For the text-containing cell, return its midpoint in [x, y] coordinate format. 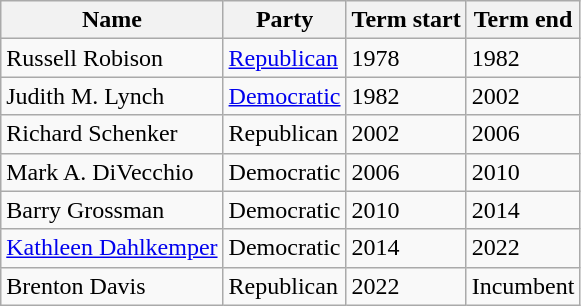
Barry Grossman [112, 210]
1978 [406, 58]
Term start [406, 20]
Term end [523, 20]
Judith M. Lynch [112, 96]
Name [112, 20]
Russell Robison [112, 58]
Party [284, 20]
Kathleen Dahlkemper [112, 248]
Brenton Davis [112, 286]
Mark A. DiVecchio [112, 172]
Incumbent [523, 286]
Richard Schenker [112, 134]
